Provide the [x, y] coordinate of the cell's center where the given text is located.  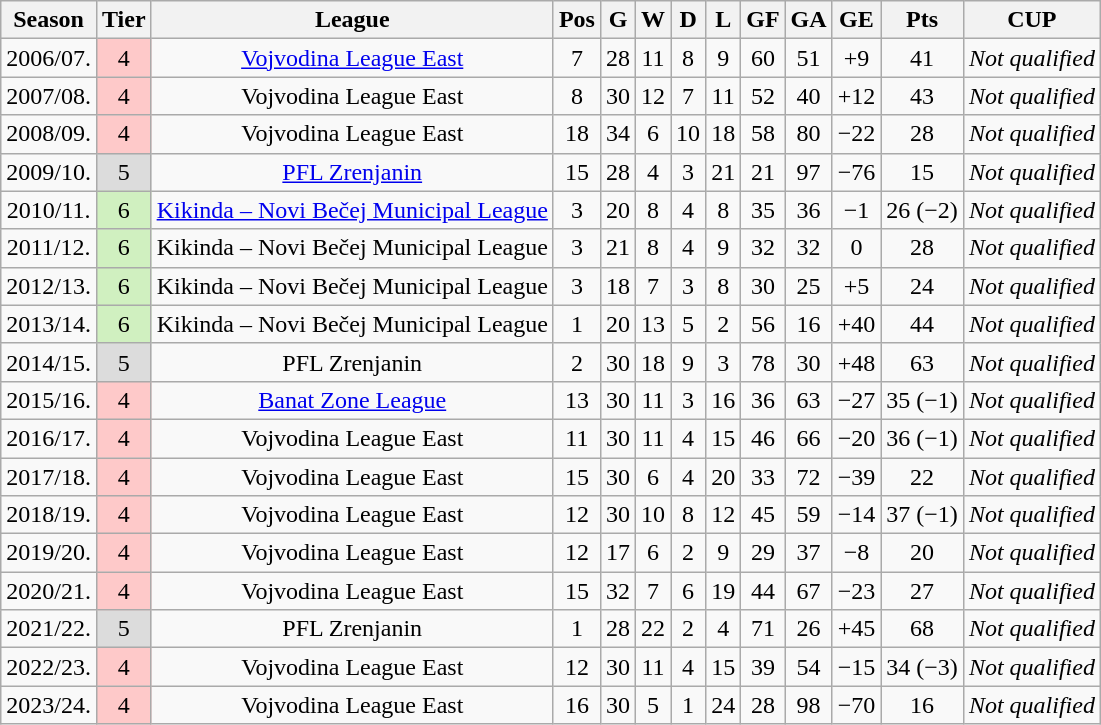
2013/14. [49, 324]
−20 [856, 438]
2012/13. [49, 286]
35 (−1) [922, 400]
80 [808, 134]
41 [922, 58]
37 [808, 553]
78 [763, 362]
29 [763, 553]
34 (−3) [922, 667]
2006/07. [49, 58]
60 [763, 58]
17 [618, 553]
−39 [856, 477]
2009/10. [49, 172]
56 [763, 324]
36 (−1) [922, 438]
2018/19. [49, 515]
25 [808, 286]
+45 [856, 629]
−70 [856, 705]
Pts [922, 20]
−1 [856, 210]
GF [763, 20]
+40 [856, 324]
46 [763, 438]
0 [856, 248]
66 [808, 438]
2011/12. [49, 248]
League [352, 20]
40 [808, 96]
Tier [124, 20]
2015/16. [49, 400]
Pos [576, 20]
67 [808, 591]
26 [808, 629]
2023/24. [49, 705]
98 [808, 705]
GA [808, 20]
−23 [856, 591]
2010/11. [49, 210]
W [654, 20]
−27 [856, 400]
19 [724, 591]
Banat Zone League [352, 400]
−76 [856, 172]
GE [856, 20]
+12 [856, 96]
D [688, 20]
Season [49, 20]
26 (−2) [922, 210]
27 [922, 591]
2020/21. [49, 591]
51 [808, 58]
2019/20. [49, 553]
68 [922, 629]
+9 [856, 58]
2008/09. [49, 134]
−22 [856, 134]
2014/15. [49, 362]
71 [763, 629]
45 [763, 515]
−15 [856, 667]
54 [808, 667]
37 (−1) [922, 515]
CUP [1032, 20]
59 [808, 515]
+48 [856, 362]
−14 [856, 515]
2021/22. [49, 629]
G [618, 20]
L [724, 20]
2022/23. [49, 667]
+5 [856, 286]
35 [763, 210]
52 [763, 96]
2016/17. [49, 438]
72 [808, 477]
2017/18. [49, 477]
2007/08. [49, 96]
58 [763, 134]
−8 [856, 553]
34 [618, 134]
39 [763, 667]
33 [763, 477]
43 [922, 96]
97 [808, 172]
